Identify which cell holds the provided text, then report its [X, Y] central coordinate. 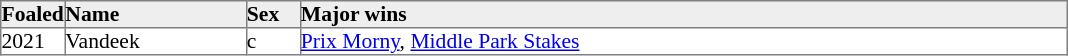
2021 [33, 42]
Vandeek [156, 42]
Name [156, 14]
Sex [273, 14]
Major wins [683, 14]
Prix Morny, Middle Park Stakes [683, 42]
c [273, 42]
Foaled [33, 14]
